Find where the given text appears and provide that cell's center as (x, y) coordinate. 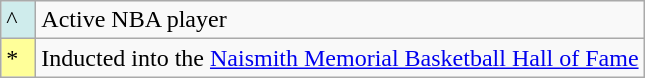
^ (18, 20)
* (18, 58)
Active NBA player (340, 20)
Inducted into the Naismith Memorial Basketball Hall of Fame (340, 58)
